Output the (x, y) coordinate of the center of the cell containing the given text.  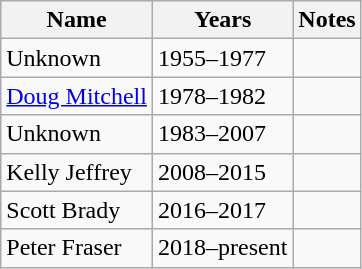
Years (222, 20)
Peter Fraser (77, 248)
Scott Brady (77, 210)
Kelly Jeffrey (77, 172)
Doug Mitchell (77, 96)
2008–2015 (222, 172)
1983–2007 (222, 134)
2018–present (222, 248)
1978–1982 (222, 96)
2016–2017 (222, 210)
Name (77, 20)
Notes (327, 20)
1955–1977 (222, 58)
